Find where the given text appears and provide that cell's center as (x, y) coordinate. 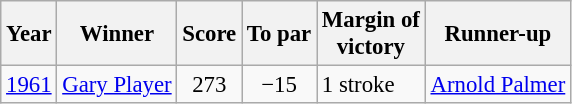
Runner-up (498, 34)
Margin ofvictory (372, 34)
Year (29, 34)
273 (210, 85)
1961 (29, 85)
To par (280, 34)
−15 (280, 85)
Gary Player (117, 85)
Score (210, 34)
Winner (117, 34)
1 stroke (372, 85)
Arnold Palmer (498, 85)
